Output the [X, Y] coordinate of the center of the cell containing the given text.  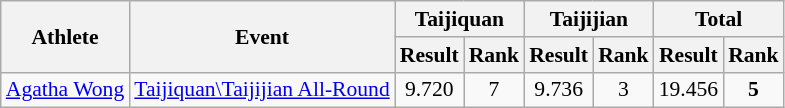
19.456 [688, 90]
Taijiquan\Taijijian All-Round [262, 90]
5 [754, 90]
Taijiquan [460, 19]
9.720 [430, 90]
9.736 [558, 90]
7 [494, 90]
Total [719, 19]
Agatha Wong [66, 90]
Athlete [66, 36]
Event [262, 36]
Taijijian [588, 19]
3 [624, 90]
